From the cell containing the given text, extract its center point as (x, y) coordinate. 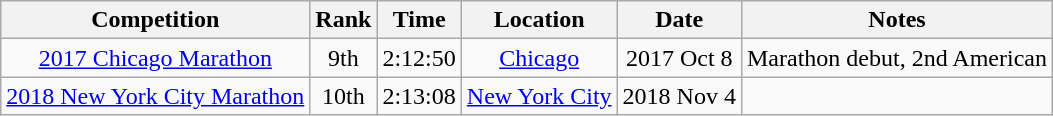
2018 Nov 4 (679, 96)
Date (679, 20)
9th (344, 58)
Rank (344, 20)
2:13:08 (419, 96)
Location (539, 20)
New York City (539, 96)
2018 New York City Marathon (156, 96)
10th (344, 96)
2017 Oct 8 (679, 58)
Chicago (539, 58)
2:12:50 (419, 58)
Notes (896, 20)
Marathon debut, 2nd American (896, 58)
Time (419, 20)
Competition (156, 20)
2017 Chicago Marathon (156, 58)
